Capture the cell that displays the provided text and extract its [X, Y] central coordinate. 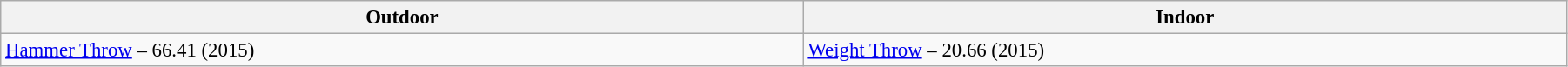
Weight Throw – 20.66 (2015) [1185, 50]
Indoor [1185, 17]
Outdoor [402, 17]
Hammer Throw – 66.41 (2015) [402, 50]
